Scan for the cell matching the given text and deliver its [x, y] coordinate at center. 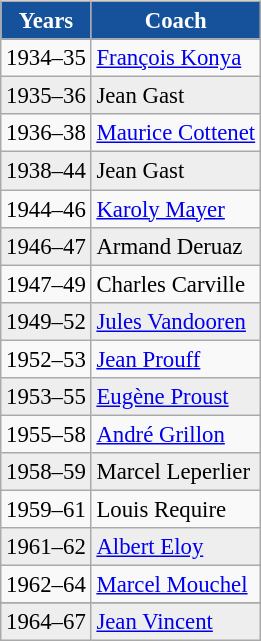
1955–58 [46, 434]
Armand Deruaz [176, 246]
André Grillon [176, 434]
1961–62 [46, 547]
Jean Vincent [176, 622]
1958–59 [46, 472]
Albert Eloy [176, 547]
Years [46, 21]
1944–46 [46, 209]
1946–47 [46, 246]
François Konya [176, 58]
Maurice Cottenet [176, 133]
Coach [176, 21]
1934–35 [46, 58]
1959–61 [46, 509]
1938–44 [46, 171]
Eugène Proust [176, 396]
1935–36 [46, 96]
1947–49 [46, 284]
1952–53 [46, 359]
1953–55 [46, 396]
Louis Require [176, 509]
Marcel Leperlier [176, 472]
1962–64 [46, 584]
1964–67 [46, 622]
1949–52 [46, 321]
1936–38 [46, 133]
Marcel Mouchel [176, 584]
Charles Carville [176, 284]
Jules Vandooren [176, 321]
Jean Prouff [176, 359]
Karoly Mayer [176, 209]
